Search for the cell housing the specified text and yield its [x, y] center coordinate. 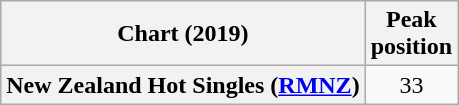
Peakposition [411, 34]
33 [411, 85]
Chart (2019) [183, 34]
New Zealand Hot Singles (RMNZ) [183, 85]
